Identify which cell holds the provided text, then report its (x, y) central coordinate. 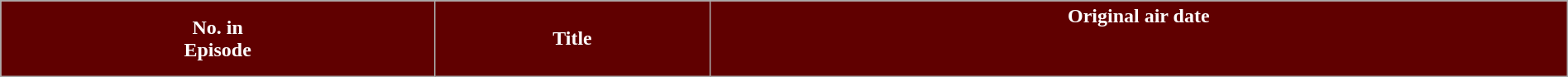
No. inEpisode (218, 39)
Title (572, 39)
Original air date (1138, 39)
